For the text-containing cell, return its midpoint in [x, y] coordinate format. 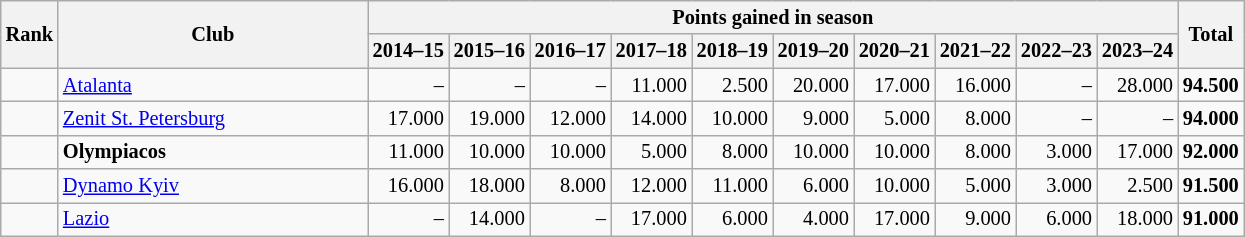
28.000 [1138, 85]
2022–23 [1056, 51]
2015–16 [490, 51]
Olympiacos [213, 152]
2019–20 [814, 51]
19.000 [490, 118]
Club [213, 34]
91.500 [1211, 186]
2017–18 [652, 51]
2014–15 [408, 51]
2021–22 [976, 51]
Total [1211, 34]
2020–21 [894, 51]
Lazio [213, 219]
92.000 [1211, 152]
Atalanta [213, 85]
4.000 [814, 219]
2018–19 [732, 51]
2023–24 [1138, 51]
94.000 [1211, 118]
Rank [30, 34]
91.000 [1211, 219]
Points gained in season [773, 17]
94.500 [1211, 85]
2016–17 [570, 51]
Dynamo Kyiv [213, 186]
Zenit St. Petersburg [213, 118]
20.000 [814, 85]
